Return the [X, Y] coordinate for the center point of the cell that contains the specified text.  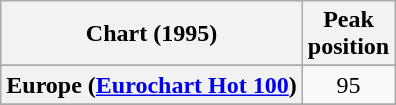
95 [348, 85]
Peakposition [348, 34]
Europe (Eurochart Hot 100) [152, 85]
Chart (1995) [152, 34]
